Pinpoint the cell where the given text exists, returning its [X, Y] midpoint coordinate. 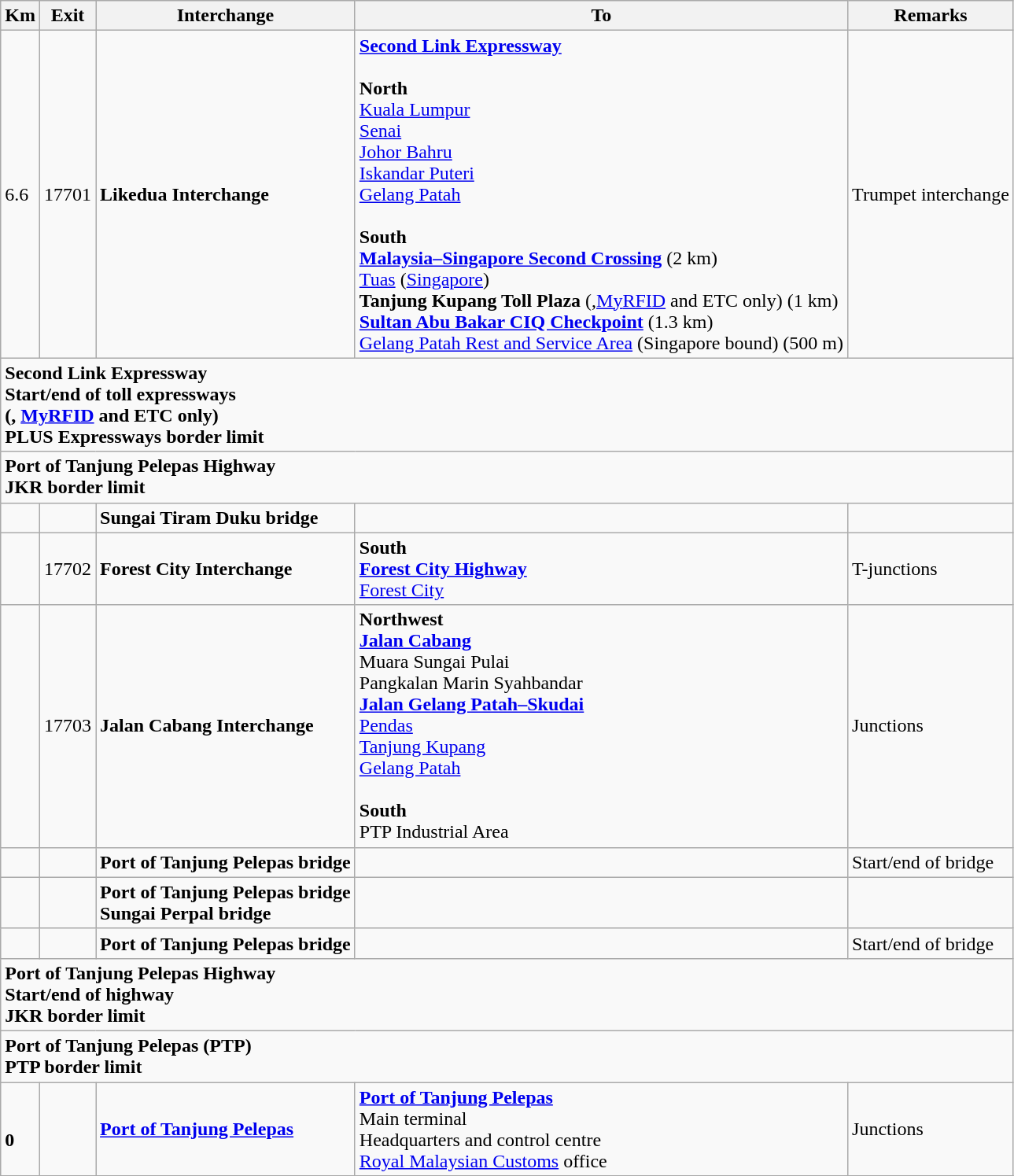
Port of Tanjung Pelepas bridgeSungai Perpal bridge [226, 903]
Trumpet interchange [931, 194]
Km [20, 16]
Second Link ExpresswayStart/end of toll expressways(, MyRFID and ETC only)PLUS Expressways border limit [507, 404]
Northwest Jalan CabangMuara Sungai PulaiPangkalan Marin Syahbandar Jalan Gelang Patah–SkudaiPendasTanjung KupangGelang PatahSouthPTP Industrial Area [601, 726]
0 [20, 1130]
17702 [68, 569]
Port of Tanjung Pelepas Main terminalHeadquarters and control centreRoyal Malaysian Customs office [601, 1130]
Jalan Cabang Interchange [226, 726]
Remarks [931, 16]
Likedua Interchange [226, 194]
Interchange [226, 16]
Port of Tanjung Pelepas (PTP) PTP border limit [507, 1056]
SouthForest City HighwayForest City [601, 569]
To [601, 16]
T-junctions [931, 569]
Forest City Interchange [226, 569]
17703 [68, 726]
17701 [68, 194]
Sungai Tiram Duku bridge [226, 518]
Port of Tanjung Pelepas HighwayStart/end of highwayJKR border limit [507, 994]
Port of Tanjung Pelepas HighwayJKR border limit [507, 477]
6.6 [20, 194]
Exit [68, 16]
Port of Tanjung Pelepas [226, 1130]
